Search for the cell housing the specified text and yield its [X, Y] center coordinate. 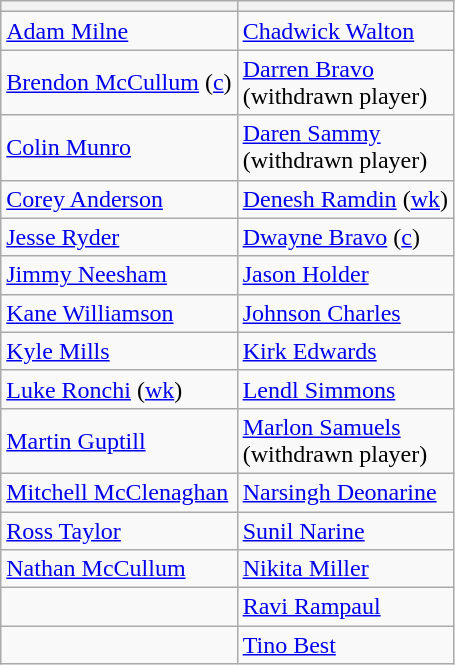
Jimmy Neesham [119, 275]
Lendl Simmons [345, 389]
Chadwick Walton [345, 31]
Mitchell McClenaghan [119, 492]
Nathan McCullum [119, 569]
Jason Holder [345, 275]
Daren Sammy(withdrawn player) [345, 148]
Ravi Rampaul [345, 607]
Kyle Mills [119, 351]
Narsingh Deonarine [345, 492]
Adam Milne [119, 31]
Kane Williamson [119, 313]
Dwayne Bravo (c) [345, 237]
Brendon McCullum (c) [119, 82]
Johnson Charles [345, 313]
Tino Best [345, 645]
Jesse Ryder [119, 237]
Luke Ronchi (wk) [119, 389]
Martin Guptill [119, 440]
Darren Bravo(withdrawn player) [345, 82]
Corey Anderson [119, 199]
Colin Munro [119, 148]
Denesh Ramdin (wk) [345, 199]
Nikita Miller [345, 569]
Marlon Samuels(withdrawn player) [345, 440]
Kirk Edwards [345, 351]
Ross Taylor [119, 531]
Sunil Narine [345, 531]
